Extract the [X, Y] coordinate from the center of the cell holding the provided text.  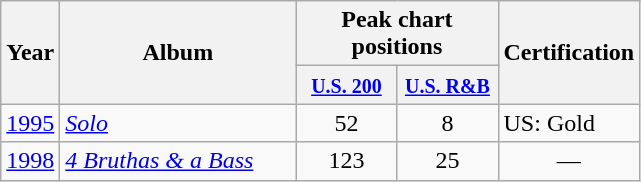
8 [448, 123]
U.S. 200 [346, 85]
U.S. R&B [448, 85]
Certification [569, 52]
1995 [30, 123]
Peak chart positions [397, 34]
Album [178, 52]
52 [346, 123]
Year [30, 52]
Solo [178, 123]
25 [448, 161]
US: Gold [569, 123]
4 Bruthas & a Bass [178, 161]
123 [346, 161]
— [569, 161]
1998 [30, 161]
